Return the (X, Y) coordinate for the center point of the cell that contains the specified text.  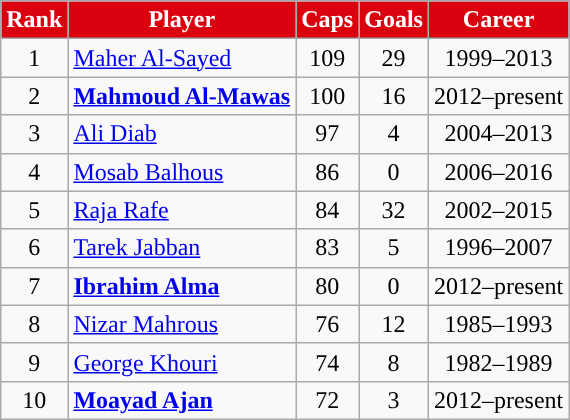
76 (328, 324)
12 (394, 324)
1996–2007 (498, 248)
6 (34, 248)
Ali Diab (182, 134)
Maher Al-Sayed (182, 58)
80 (328, 286)
1982–1989 (498, 362)
109 (328, 58)
1985–1993 (498, 324)
9 (34, 362)
Player (182, 20)
74 (328, 362)
Caps (328, 20)
97 (328, 134)
Mosab Balhous (182, 172)
29 (394, 58)
Mahmoud Al-Mawas (182, 96)
Ibrahim Alma (182, 286)
Goals (394, 20)
1999–2013 (498, 58)
2006–2016 (498, 172)
86 (328, 172)
2 (34, 96)
Career (498, 20)
83 (328, 248)
84 (328, 210)
George Khouri (182, 362)
2002–2015 (498, 210)
100 (328, 96)
1 (34, 58)
Rank (34, 20)
2004–2013 (498, 134)
Tarek Jabban (182, 248)
7 (34, 286)
Moayad Ajan (182, 400)
32 (394, 210)
72 (328, 400)
Raja Rafe (182, 210)
10 (34, 400)
16 (394, 96)
Nizar Mahrous (182, 324)
